Detect which cell encompasses the target text, then output its (X, Y) center coordinate. 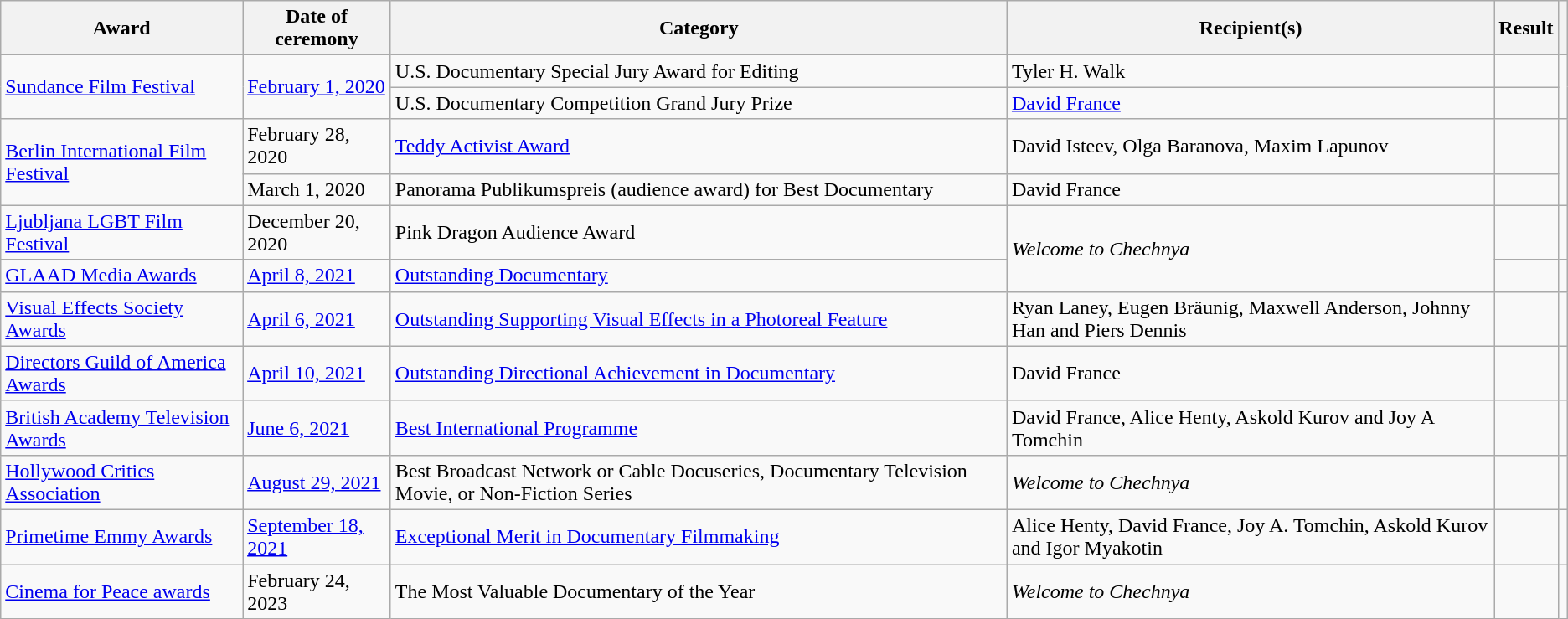
February 1, 2020 (317, 87)
Exceptional Merit in Documentary Filmmaking (699, 536)
Visual Effects Society Awards (122, 318)
David Isteev, Olga Baranova, Maxim Lapunov (1250, 146)
Recipient(s) (1250, 28)
August 29, 2021 (317, 482)
Outstanding Documentary (699, 276)
Result (1526, 28)
December 20, 2020 (317, 233)
U.S. Documentary Special Jury Award for Editing (699, 71)
February 24, 2023 (317, 591)
Ryan Laney, Eugen Bräunig, Maxwell Anderson, Johnny Han and Piers Dennis (1250, 318)
GLAAD Media Awards (122, 276)
Pink Dragon Audience Award (699, 233)
Date of ceremony (317, 28)
David France, Alice Henty, Askold Kurov and Joy A Tomchin (1250, 427)
April 10, 2021 (317, 374)
Sundance Film Festival (122, 87)
Panorama Publikumspreis (audience award) for Best Documentary (699, 189)
Outstanding Supporting Visual Effects in a Photoreal Feature (699, 318)
Alice Henty, David France, Joy A. Tomchin, Askold Kurov and Igor Myakotin (1250, 536)
U.S. Documentary Competition Grand Jury Prize (699, 103)
April 8, 2021 (317, 276)
Teddy Activist Award (699, 146)
Primetime Emmy Awards (122, 536)
Tyler H. Walk (1250, 71)
June 6, 2021 (317, 427)
September 18, 2021 (317, 536)
British Academy Television Awards (122, 427)
April 6, 2021 (317, 318)
March 1, 2020 (317, 189)
February 28, 2020 (317, 146)
Best Broadcast Network or Cable Docuseries, Documentary Television Movie, or Non-Fiction Series (699, 482)
Berlin International Film Festival (122, 162)
Outstanding Directional Achievement in Documentary (699, 374)
Category (699, 28)
Hollywood Critics Association (122, 482)
Ljubljana LGBT Film Festival (122, 233)
Directors Guild of America Awards (122, 374)
Best International Programme (699, 427)
Award (122, 28)
Cinema for Peace awards (122, 591)
The Most Valuable Documentary of the Year (699, 591)
